Determine the (x, y) coordinate at the center of the cell enclosing the given text.  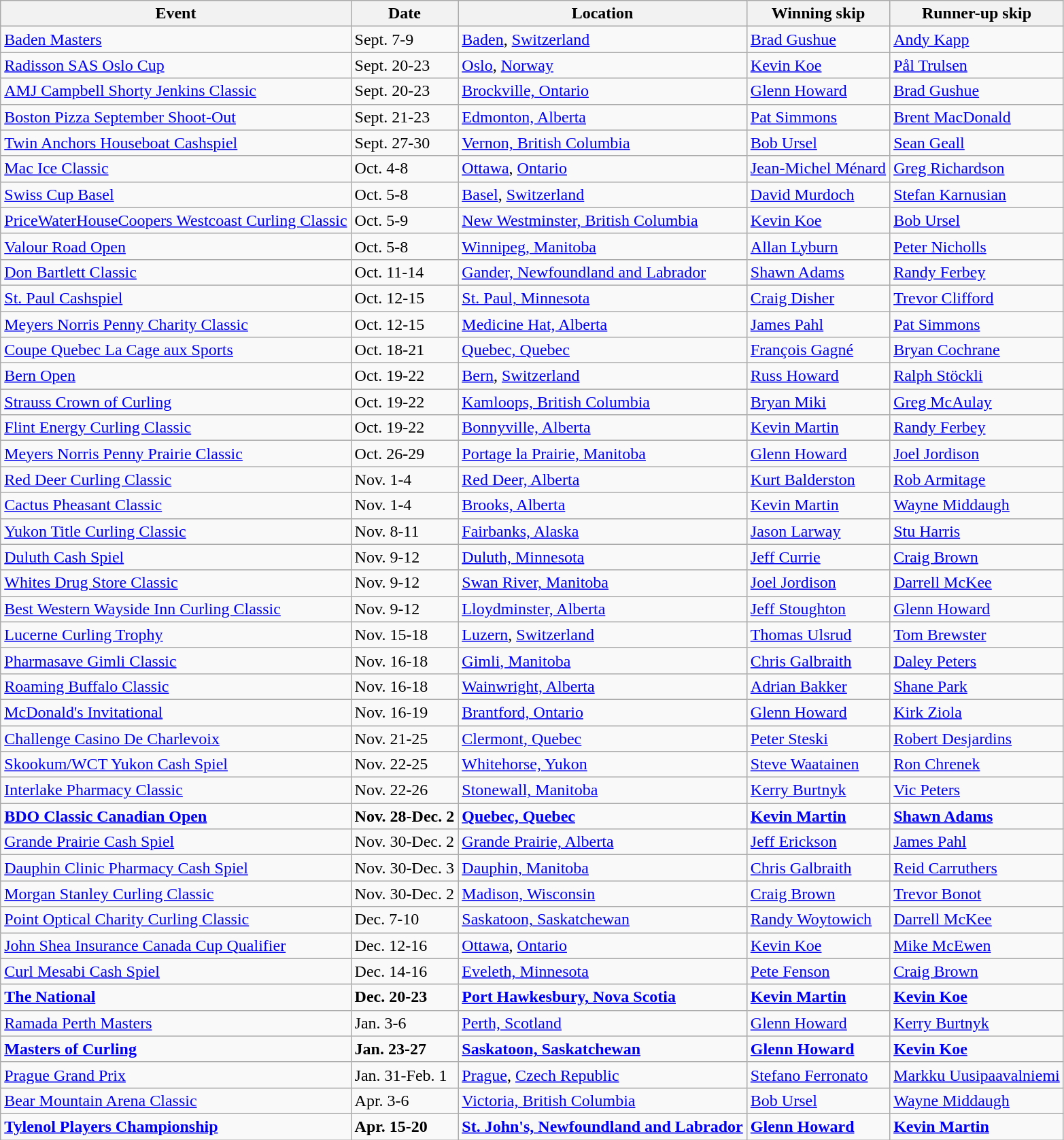
Masters of Curling (175, 1049)
Coupe Quebec La Cage aux Sports (175, 350)
Interlake Pharmacy Classic (175, 790)
Best Western Wayside Inn Curling Classic (175, 609)
Clermont, Quebec (602, 738)
St. Paul Cashspiel (175, 298)
Oslo, Norway (602, 65)
Steve Waatainen (818, 765)
Duluth, Minnesota (602, 557)
Stefan Karnusian (977, 195)
Vernon, British Columbia (602, 143)
Oct. 26-29 (405, 454)
Basel, Switzerland (602, 195)
Medicine Hat, Alberta (602, 324)
Don Bartlett Classic (175, 272)
Swiss Cup Basel (175, 195)
Winning skip (818, 14)
Event (175, 14)
Ramada Perth Masters (175, 1023)
Brockville, Ontario (602, 91)
Tylenol Players Championship (175, 1126)
John Shea Insurance Canada Cup Qualifier (175, 945)
Nov. 22-25 (405, 765)
Trevor Bonot (977, 894)
Kurt Balderston (818, 480)
Dec. 14-16 (405, 971)
Oct. 4-8 (405, 169)
Oct. 18-21 (405, 350)
Grande Prairie Cash Spiel (175, 842)
François Gagné (818, 350)
Boston Pizza September Shoot-Out (175, 117)
Apr. 3-6 (405, 1101)
Eveleth, Minnesota (602, 971)
Point Optical Charity Curling Classic (175, 920)
Allan Lyburn (818, 246)
Radisson SAS Oslo Cup (175, 65)
Curl Mesabi Cash Spiel (175, 971)
Fairbanks, Alaska (602, 531)
Kamloops, British Columbia (602, 402)
Bryan Cochrane (977, 350)
BDO Classic Canadian Open (175, 816)
Skookum/WCT Yukon Cash Spiel (175, 765)
Runner-up skip (977, 14)
Jason Larway (818, 531)
Reid Carruthers (977, 868)
Grande Prairie, Alberta (602, 842)
Jean-Michel Ménard (818, 169)
New Westminster, British Columbia (602, 220)
Sean Geall (977, 143)
Sept. 21-23 (405, 117)
Madison, Wisconsin (602, 894)
Nov. 16-19 (405, 712)
Tom Brewster (977, 635)
Red Deer, Alberta (602, 480)
Date (405, 14)
Trevor Clifford (977, 298)
Prague, Czech Republic (602, 1075)
St. Paul, Minnesota (602, 298)
Oct. 11-14 (405, 272)
Randy Woytowich (818, 920)
Prague Grand Prix (175, 1075)
The National (175, 997)
Apr. 15-20 (405, 1126)
Greg McAulay (977, 402)
Pharmasave Gimli Classic (175, 660)
Markku Uusipaavalniemi (977, 1075)
Shane Park (977, 686)
Thomas Ulsrud (818, 635)
Valour Road Open (175, 246)
Portage la Prairie, Manitoba (602, 454)
Wainwright, Alberta (602, 686)
Morgan Stanley Curling Classic (175, 894)
Jan. 23-27 (405, 1049)
Nov. 15-18 (405, 635)
Bear Mountain Arena Classic (175, 1101)
Duluth Cash Spiel (175, 557)
Perth, Scotland (602, 1023)
Swan River, Manitoba (602, 583)
Adrian Bakker (818, 686)
Andy Kapp (977, 39)
Challenge Casino De Charlevoix (175, 738)
Dec. 7-10 (405, 920)
Nov. 30-Dec. 3 (405, 868)
Greg Richardson (977, 169)
Bern, Switzerland (602, 376)
Nov. 21-25 (405, 738)
Mike McEwen (977, 945)
Whites Drug Store Classic (175, 583)
Meyers Norris Penny Prairie Classic (175, 454)
Cactus Pheasant Classic (175, 505)
Jeff Currie (818, 557)
Yukon Title Curling Classic (175, 531)
Stefano Ferronato (818, 1075)
Peter Steski (818, 738)
Stu Harris (977, 531)
Twin Anchors Houseboat Cashspiel (175, 143)
Dauphin, Manitoba (602, 868)
Jeff Erickson (818, 842)
Dauphin Clinic Pharmacy Cash Spiel (175, 868)
Strauss Crown of Curling (175, 402)
Victoria, British Columbia (602, 1101)
Baden, Switzerland (602, 39)
Nov. 22-26 (405, 790)
St. John's, Newfoundland and Labrador (602, 1126)
Robert Desjardins (977, 738)
Brooks, Alberta (602, 505)
Ralph Stöckli (977, 376)
Nov. 8-11 (405, 531)
Sept. 27-30 (405, 143)
Lucerne Curling Trophy (175, 635)
Peter Nicholls (977, 246)
Brent MacDonald (977, 117)
Flint Energy Curling Classic (175, 428)
McDonald's Invitational (175, 712)
Russ Howard (818, 376)
PriceWaterHouseCoopers Westcoast Curling Classic (175, 220)
Winnipeg, Manitoba (602, 246)
Baden Masters (175, 39)
Bryan Miki (818, 402)
Location (602, 14)
Luzern, Switzerland (602, 635)
Daley Peters (977, 660)
Pete Fenson (818, 971)
Roaming Buffalo Classic (175, 686)
Port Hawkesbury, Nova Scotia (602, 997)
Bern Open (175, 376)
Sept. 7-9 (405, 39)
Gander, Newfoundland and Labrador (602, 272)
Kirk Ziola (977, 712)
Ron Chrenek (977, 765)
Dec. 20-23 (405, 997)
Craig Disher (818, 298)
Jan. 3-6 (405, 1023)
Oct. 5-9 (405, 220)
Stonewall, Manitoba (602, 790)
Meyers Norris Penny Charity Classic (175, 324)
Nov. 28-Dec. 2 (405, 816)
Whitehorse, Yukon (602, 765)
Bonnyville, Alberta (602, 428)
Mac Ice Classic (175, 169)
Vic Peters (977, 790)
Brantford, Ontario (602, 712)
Pål Trulsen (977, 65)
Red Deer Curling Classic (175, 480)
AMJ Campbell Shorty Jenkins Classic (175, 91)
Jan. 31-Feb. 1 (405, 1075)
Lloydminster, Alberta (602, 609)
Jeff Stoughton (818, 609)
David Murdoch (818, 195)
Gimli, Manitoba (602, 660)
Rob Armitage (977, 480)
Edmonton, Alberta (602, 117)
Dec. 12-16 (405, 945)
